Find where the given text appears and provide that cell's center as (X, Y) coordinate. 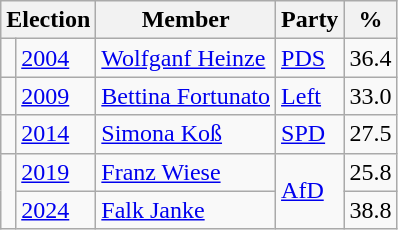
38.8 (370, 210)
% (370, 20)
27.5 (370, 134)
Bettina Fortunato (186, 96)
AfD (310, 191)
2019 (56, 172)
36.4 (370, 58)
SPD (310, 134)
Election (48, 20)
Member (186, 20)
Franz Wiese (186, 172)
Party (310, 20)
2014 (56, 134)
PDS (310, 58)
2024 (56, 210)
Simona Koß (186, 134)
25.8 (370, 172)
Falk Janke (186, 210)
2009 (56, 96)
2004 (56, 58)
33.0 (370, 96)
Left (310, 96)
Wolfganf Heinze (186, 58)
